Locate the cell with the specified text and output its [X, Y] center coordinate. 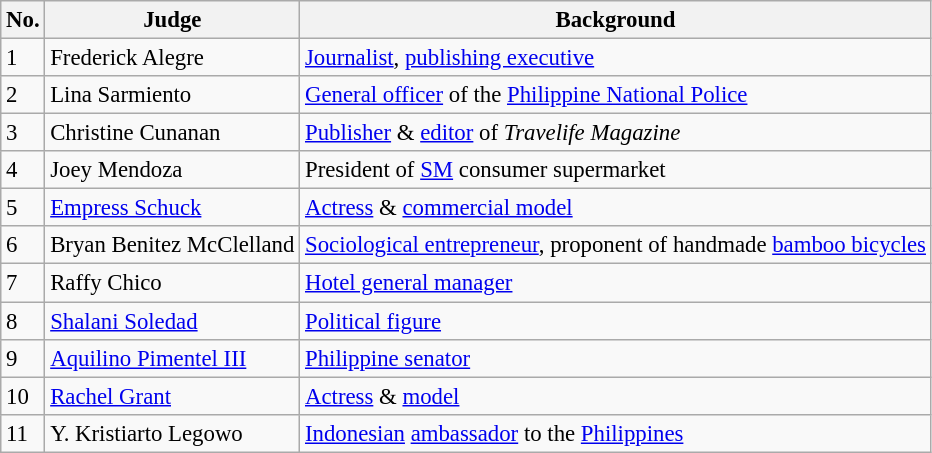
7 [23, 283]
Lina Sarmiento [172, 95]
5 [23, 208]
No. [23, 20]
Background [616, 20]
Hotel general manager [616, 283]
Christine Cunanan [172, 133]
6 [23, 245]
Y. Kristiarto Legowo [172, 433]
Actress & model [616, 396]
Political figure [616, 321]
Shalani Soledad [172, 321]
2 [23, 95]
3 [23, 133]
10 [23, 396]
Joey Mendoza [172, 170]
General officer of the Philippine National Police [616, 95]
Actress & commercial model [616, 208]
Raffy Chico [172, 283]
Indonesian ambassador to the Philippines [616, 433]
11 [23, 433]
Frederick Alegre [172, 58]
1 [23, 58]
Aquilino Pimentel III [172, 358]
9 [23, 358]
Empress Schuck [172, 208]
Philippine senator [616, 358]
Judge [172, 20]
4 [23, 170]
Publisher & editor of Travelife Magazine [616, 133]
8 [23, 321]
President of SM consumer supermarket [616, 170]
Bryan Benitez McClelland [172, 245]
Sociological entrepreneur, proponent of handmade bamboo bicycles [616, 245]
Rachel Grant [172, 396]
Journalist, publishing executive [616, 58]
